Determine the (X, Y) coordinate at the center of the cell enclosing the given text.  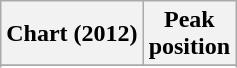
Peakposition (189, 34)
Chart (2012) (72, 34)
